Detect which cell encompasses the target text, then output its (X, Y) center coordinate. 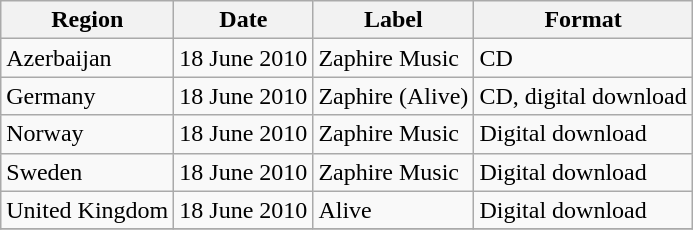
Azerbaijan (88, 58)
United Kingdom (88, 210)
Format (583, 20)
Label (394, 20)
Germany (88, 96)
CD, digital download (583, 96)
Sweden (88, 172)
Norway (88, 134)
Region (88, 20)
Zaphire (Alive) (394, 96)
Date (244, 20)
Alive (394, 210)
CD (583, 58)
